Return the [X, Y] coordinate for the center point of the cell that contains the specified text.  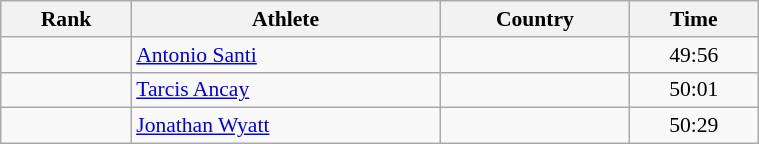
Tarcis Ancay [286, 90]
50:29 [694, 126]
Jonathan Wyatt [286, 126]
Country [535, 19]
49:56 [694, 55]
Rank [66, 19]
Time [694, 19]
Athlete [286, 19]
50:01 [694, 90]
Antonio Santi [286, 55]
